Output the (X, Y) coordinate of the center of the cell containing the given text.  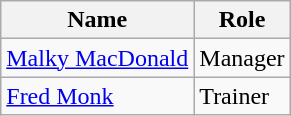
Fred Monk (98, 96)
Role (242, 20)
Malky MacDonald (98, 58)
Name (98, 20)
Trainer (242, 96)
Manager (242, 58)
